Locate the cell with the specified text and output its (x, y) center coordinate. 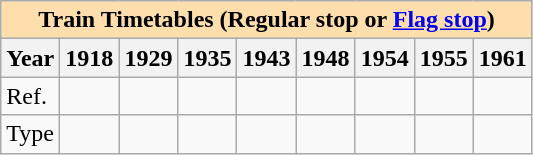
1954 (384, 58)
Year (30, 58)
1948 (326, 58)
Train Timetables (Regular stop or Flag stop) (267, 20)
1955 (444, 58)
1935 (208, 58)
Type (30, 134)
1918 (90, 58)
Ref. (30, 96)
1961 (502, 58)
1943 (266, 58)
1929 (148, 58)
